Locate the cell with the specified text and output its (x, y) center coordinate. 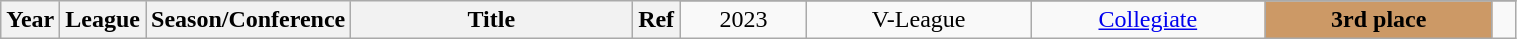
Collegiate (1148, 20)
Season/Conference (248, 20)
Ref (656, 20)
Year (30, 20)
2023 (743, 20)
V-League (919, 20)
3rd place (1378, 20)
Title (492, 20)
League (103, 20)
